Capture the cell that displays the provided text and extract its [x, y] central coordinate. 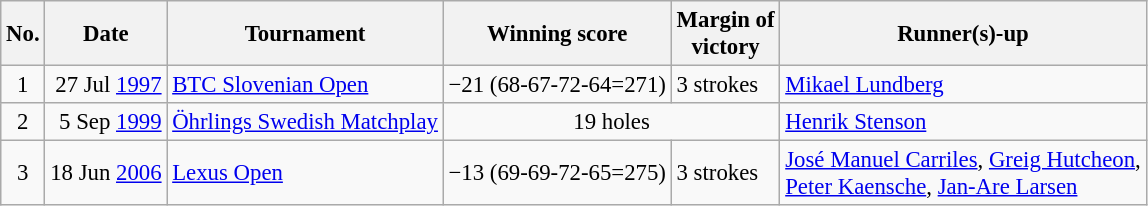
Date [106, 34]
Runner(s)-up [963, 34]
27 Jul 1997 [106, 85]
1 [23, 85]
Tournament [305, 34]
BTC Slovenian Open [305, 85]
Lexus Open [305, 174]
−13 (69-69-72-65=275) [557, 174]
Henrik Stenson [963, 122]
3 [23, 174]
5 Sep 1999 [106, 122]
18 Jun 2006 [106, 174]
Margin ofvictory [726, 34]
Winning score [557, 34]
José Manuel Carriles, Greig Hutcheon, Peter Kaensche, Jan-Are Larsen [963, 174]
−21 (68-67-72-64=271) [557, 85]
Mikael Lundberg [963, 85]
Öhrlings Swedish Matchplay [305, 122]
2 [23, 122]
No. [23, 34]
19 holes [612, 122]
